Return the (X, Y) coordinate for the center point of the cell that contains the specified text.  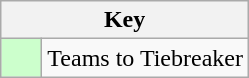
Teams to Tiebreaker (146, 58)
Key (125, 20)
